Output the [X, Y] coordinate of the center of the cell containing the given text.  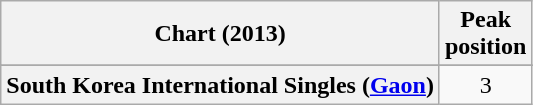
Chart (2013) [220, 34]
Peakposition [485, 34]
South Korea International Singles (Gaon) [220, 85]
3 [485, 85]
